Return (X, Y) of the center of cell containing provided text 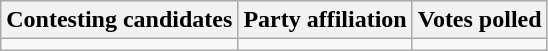
Party affiliation (325, 20)
Votes polled (480, 20)
Contesting candidates (120, 20)
